Output the [x, y] coordinate of the center of the cell containing the given text.  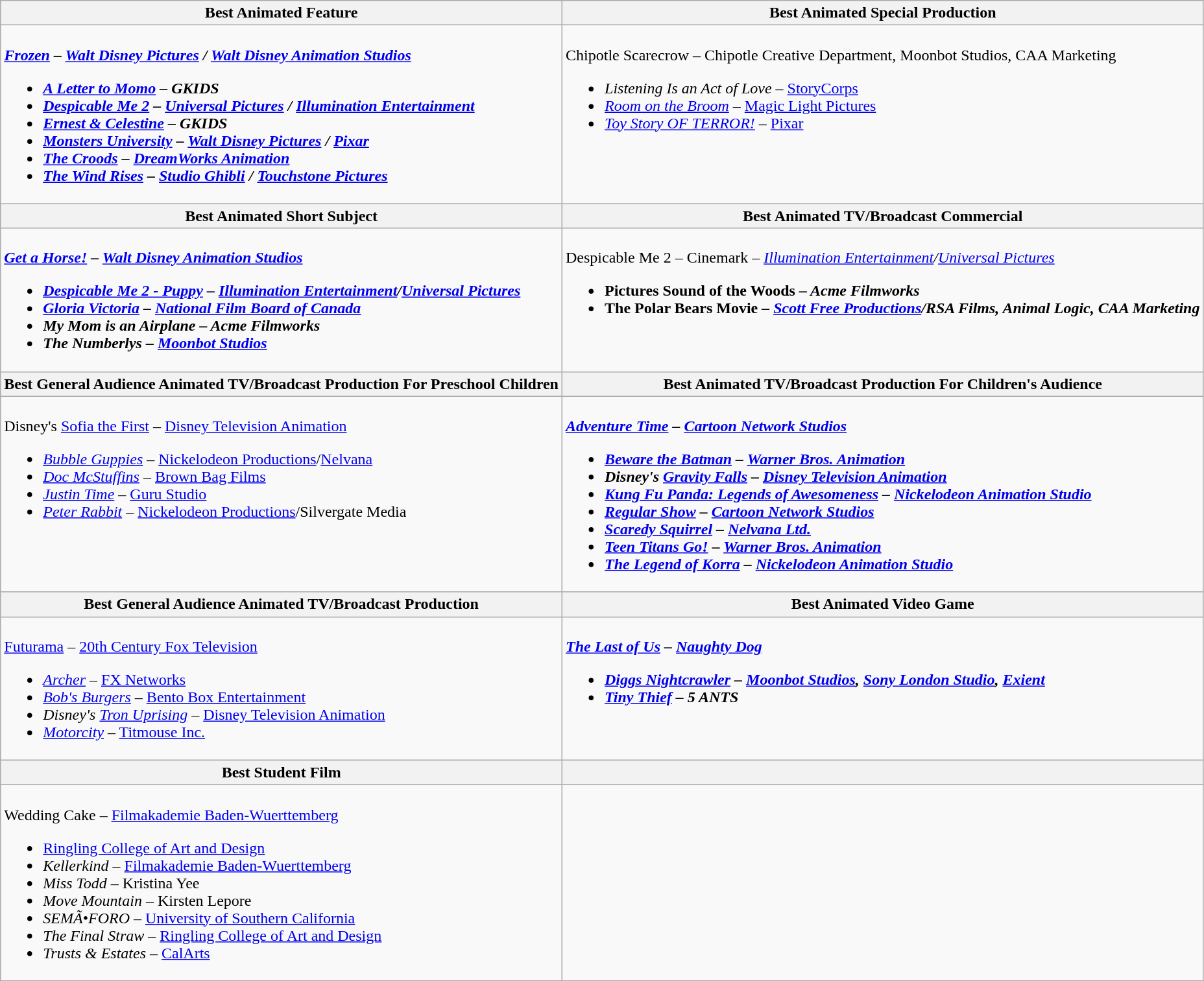
Best Student Film [282, 772]
Best Animated Video Game [883, 604]
Best General Audience Animated TV/Broadcast Production [282, 604]
The Last of Us – Naughty DogDiggs Nightcrawler – Moonbot Studios, Sony London Studio, ExientTiny Thief – 5 ANTS [883, 689]
Best Animated Feature [282, 13]
Best Animated TV/Broadcast Production For Children's Audience [883, 384]
Best Animated TV/Broadcast Commercial [883, 216]
Best Animated Short Subject [282, 216]
Best Animated Special Production [883, 13]
Best General Audience Animated TV/Broadcast Production For Preschool Children [282, 384]
